Locate the cell with the specified text and output its [x, y] center coordinate. 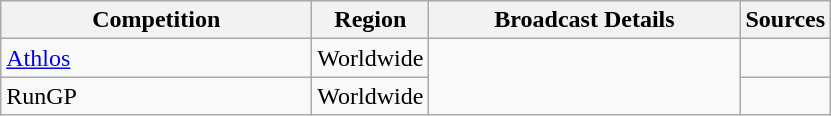
Region [370, 20]
RunGP [156, 96]
Competition [156, 20]
Sources [786, 20]
Broadcast Details [584, 20]
Athlos [156, 58]
